For the text-containing cell, return its midpoint in [x, y] coordinate format. 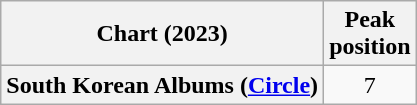
Peakposition [370, 34]
Chart (2023) [162, 34]
7 [370, 85]
South Korean Albums (Circle) [162, 85]
